Detect which cell encompasses the target text, then output its (X, Y) center coordinate. 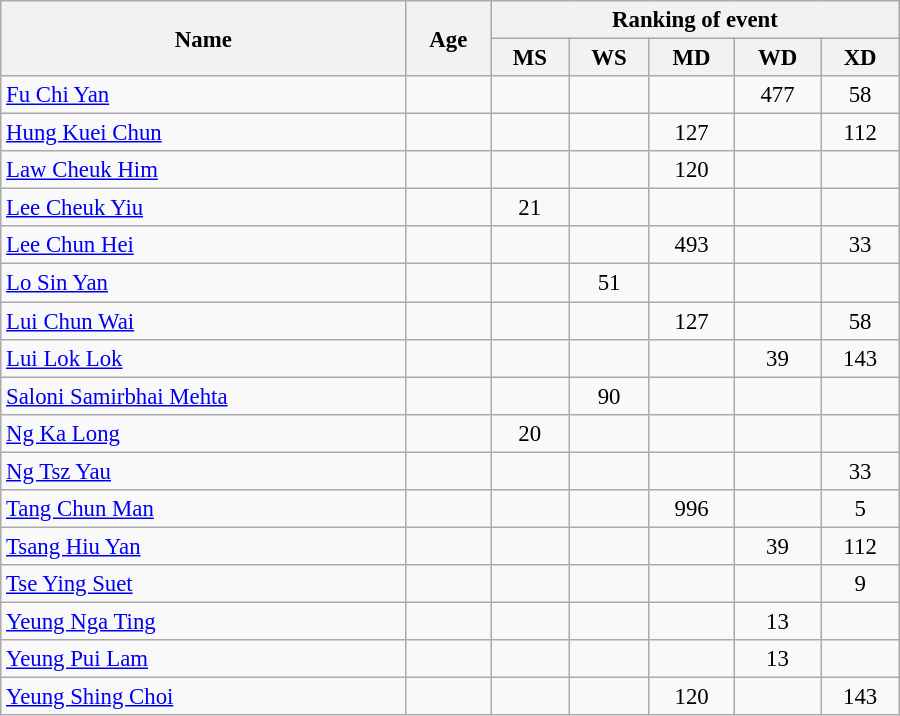
XD (860, 58)
Saloni Samirbhai Mehta (204, 396)
9 (860, 584)
Tse Ying Suet (204, 584)
Yeung Shing Choi (204, 697)
Yeung Pui Lam (204, 659)
Ranking of event (696, 20)
996 (692, 509)
Lee Chun Hei (204, 245)
Ng Ka Long (204, 433)
Fu Chi Yan (204, 95)
5 (860, 509)
477 (778, 95)
Lui Chun Wai (204, 321)
WS (609, 58)
Yeung Nga Ting (204, 621)
Lo Sin Yan (204, 283)
MS (530, 58)
Name (204, 38)
Lee Cheuk Yiu (204, 208)
Hung Kuei Chun (204, 133)
493 (692, 245)
Age (448, 38)
MD (692, 58)
Lui Lok Lok (204, 358)
Ng Tsz Yau (204, 471)
21 (530, 208)
20 (530, 433)
51 (609, 283)
WD (778, 58)
Law Cheuk Him (204, 170)
Tang Chun Man (204, 509)
Tsang Hiu Yan (204, 546)
90 (609, 396)
